Identify which cell holds the provided text, then report its [x, y] central coordinate. 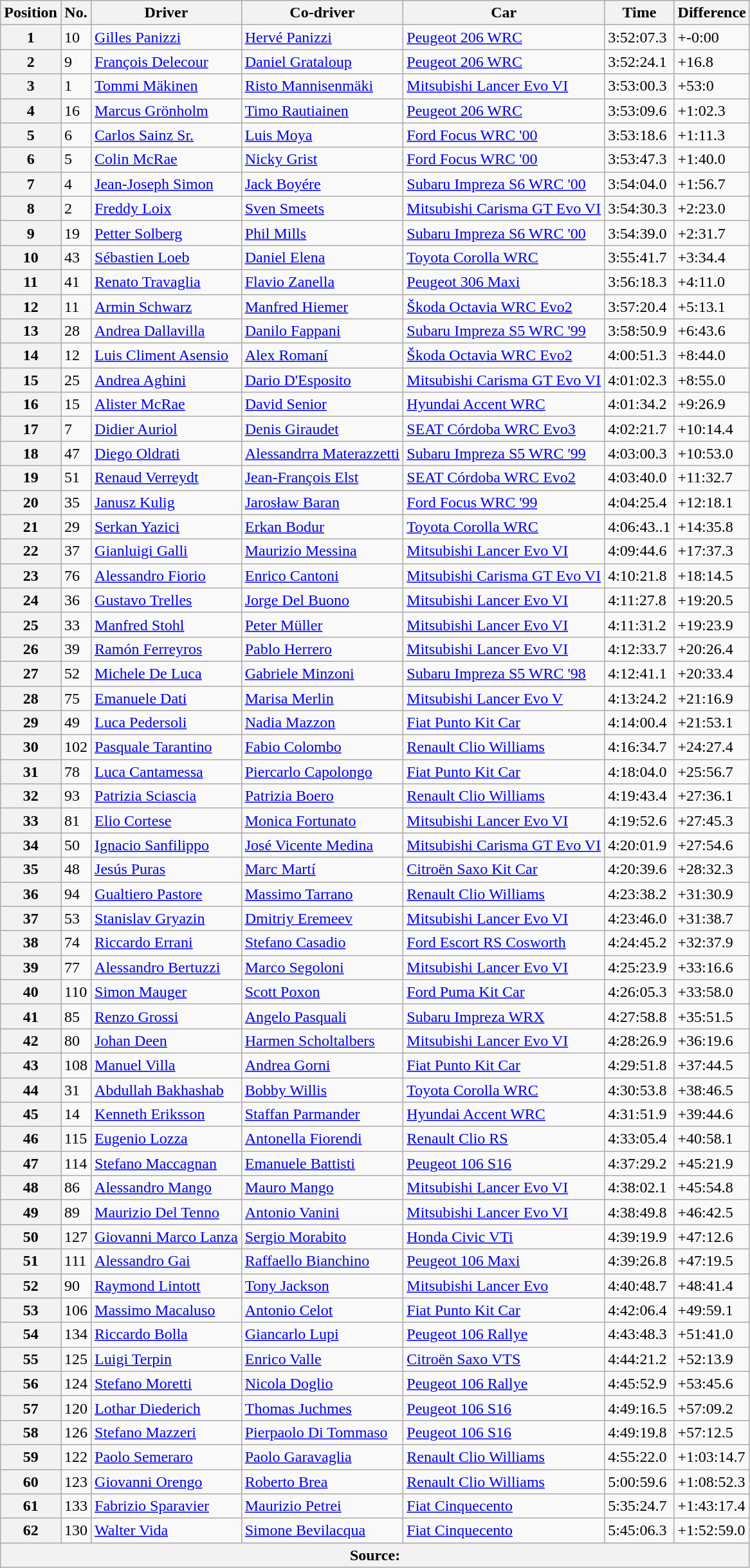
3:52:07.3 [639, 37]
Alessandrra Materazzetti [322, 453]
Gabriele Minzoni [322, 673]
+1:03:14.7 [711, 1457]
124 [76, 1383]
3:54:30.3 [639, 208]
54 [31, 1335]
+17:37.3 [711, 551]
4:31:51.9 [639, 1115]
+47:19.5 [711, 1261]
Staffan Parmander [322, 1115]
+33:58.0 [711, 992]
115 [76, 1139]
4:20:39.6 [639, 870]
Peter Müller [322, 624]
Alister McRae [167, 405]
4:18:04.0 [639, 772]
8 [31, 208]
Jack Boyére [322, 184]
4:12:33.7 [639, 649]
102 [76, 747]
108 [76, 1065]
+38:46.5 [711, 1090]
44 [31, 1090]
Ford Focus WRC '99 [504, 502]
4:39:26.8 [639, 1261]
Giovanni Marco Lanza [167, 1237]
Mitsubishi Lancer Evo [504, 1286]
François Delecour [167, 62]
75 [76, 698]
+27:36.1 [711, 796]
Marco Segoloni [322, 967]
David Senior [322, 405]
+6:43.6 [711, 331]
Patrizia Sciascia [167, 796]
Giovanni Orengo [167, 1481]
4:06:43..1 [639, 527]
Dario D'Esposito [322, 380]
Pierpaolo Di Tommaso [322, 1432]
+20:26.4 [711, 649]
4:33:05.4 [639, 1139]
Timo Rautiainen [322, 111]
+1:11.3 [711, 135]
114 [76, 1163]
Thomas Juchmes [322, 1408]
Stefano Casadio [322, 943]
Alessandro Fiorio [167, 576]
Michele De Luca [167, 673]
Janusz Kulig [167, 502]
Gilles Panizzi [167, 37]
Tony Jackson [322, 1286]
+51:41.0 [711, 1335]
+48:41.4 [711, 1286]
Ford Escort RS Cosworth [504, 943]
Colin McRae [167, 160]
4:03:00.3 [639, 453]
Luca Pedersoli [167, 723]
22 [31, 551]
Serkan Yazici [167, 527]
Marc Martí [322, 870]
Scott Poxon [322, 992]
122 [76, 1457]
Jesús Puras [167, 870]
+45:21.9 [711, 1163]
Renato Travaglia [167, 282]
Marcus Grönholm [167, 111]
4:04:25.4 [639, 502]
4:24:45.2 [639, 943]
Johan Deen [167, 1041]
26 [31, 649]
+21:16.9 [711, 698]
Maurizio Petrei [322, 1506]
Sébastien Loeb [167, 257]
+9:26.9 [711, 405]
+31:38.7 [711, 918]
Daniel Elena [322, 257]
57 [31, 1408]
110 [76, 992]
Simon Mauger [167, 992]
Eugenio Lozza [167, 1139]
SEAT Córdoba WRC Evo3 [504, 429]
4:28:26.9 [639, 1041]
17 [31, 429]
4:14:00.4 [639, 723]
Emanuele Dati [167, 698]
4:55:22.0 [639, 1457]
Antonio Vanini [322, 1212]
78 [76, 772]
3:55:41.7 [639, 257]
Luis Moya [322, 135]
Stefano Moretti [167, 1383]
3:56:18.3 [639, 282]
José Vicente Medina [322, 845]
+-0:00 [711, 37]
126 [76, 1432]
3:53:18.6 [639, 135]
4:42:06.4 [639, 1310]
Antonella Fiorendi [322, 1139]
120 [76, 1408]
Tommi Mäkinen [167, 86]
Antonio Celot [322, 1310]
3 [31, 86]
4:23:38.2 [639, 894]
3:53:47.3 [639, 160]
4:09:44.6 [639, 551]
Ramón Ferreyros [167, 649]
4:10:21.8 [639, 576]
Hervé Panizzi [322, 37]
Massimo Tarrano [322, 894]
Citroën Saxo Kit Car [504, 870]
Luigi Terpin [167, 1359]
Riccardo Bolla [167, 1335]
Alessandro Gai [167, 1261]
4:38:02.1 [639, 1188]
94 [76, 894]
4:01:02.3 [639, 380]
Dmitriy Eremeev [322, 918]
+10:14.4 [711, 429]
Erkan Bodur [322, 527]
4:23:46.0 [639, 918]
Marisa Merlin [322, 698]
4:12:41.1 [639, 673]
Gianluigi Galli [167, 551]
+18:14.5 [711, 576]
61 [31, 1506]
+12:18.1 [711, 502]
Walter Vida [167, 1531]
+32:37.9 [711, 943]
+52:13.9 [711, 1359]
21 [31, 527]
4:16:34.7 [639, 747]
4:37:29.2 [639, 1163]
Driver [167, 13]
56 [31, 1383]
4:19:52.6 [639, 821]
+1:56.7 [711, 184]
Mitsubishi Lancer Evo V [504, 698]
+1:02.3 [711, 111]
Enrico Valle [322, 1359]
+2:23.0 [711, 208]
4:40:48.7 [639, 1286]
Risto Mannisenmäki [322, 86]
62 [31, 1531]
46 [31, 1139]
+19:20.5 [711, 600]
76 [76, 576]
Alessandro Mango [167, 1188]
3:58:50.9 [639, 331]
89 [76, 1212]
Elio Cortese [167, 821]
+28:32.3 [711, 870]
134 [76, 1335]
Piercarlo Capolongo [322, 772]
+10:53.0 [711, 453]
+27:45.3 [711, 821]
74 [76, 943]
93 [76, 796]
+11:32.7 [711, 478]
Renault Clio RS [504, 1139]
Lothar Diederich [167, 1408]
Andrea Aghini [167, 380]
Nicky Grist [322, 160]
+20:33.4 [711, 673]
5:35:24.7 [639, 1506]
3:54:04.0 [639, 184]
4:13:24.2 [639, 698]
127 [76, 1237]
Bobby Willis [322, 1090]
Riccardo Errani [167, 943]
Flavio Zanella [322, 282]
55 [31, 1359]
+45:54.8 [711, 1188]
Co-driver [322, 13]
+1:08:52.3 [711, 1481]
3:53:00.3 [639, 86]
4:19:43.4 [639, 796]
Manfred Stohl [167, 624]
Pasquale Tarantino [167, 747]
Source: [376, 1555]
Mauro Mango [322, 1188]
+4:11.0 [711, 282]
5:00:59.6 [639, 1481]
3:53:09.6 [639, 111]
Paolo Garavaglia [322, 1457]
Pablo Herrero [322, 649]
Honda Civic VTi [504, 1237]
Jarosław Baran [322, 502]
3:52:24.1 [639, 62]
Jorge Del Buono [322, 600]
+57:12.5 [711, 1432]
4:00:51.3 [639, 356]
45 [31, 1115]
Jean-Joseph Simon [167, 184]
Nicola Doglio [322, 1383]
+36:19.6 [711, 1041]
+53:45.6 [711, 1383]
85 [76, 1016]
90 [76, 1286]
4:29:51.8 [639, 1065]
4:30:53.8 [639, 1090]
Gualtiero Pastore [167, 894]
4:39:19.9 [639, 1237]
+1:40.0 [711, 160]
3:54:39.0 [639, 233]
Carlos Sainz Sr. [167, 135]
4:26:05.3 [639, 992]
32 [31, 796]
Enrico Cantoni [322, 576]
27 [31, 673]
111 [76, 1261]
125 [76, 1359]
No. [76, 13]
Peugeot 106 Maxi [504, 1261]
Peugeot 306 Maxi [504, 282]
Subaru Impreza S5 WRC '98 [504, 673]
4:49:19.8 [639, 1432]
80 [76, 1041]
4:38:49.8 [639, 1212]
133 [76, 1506]
4:27:58.8 [639, 1016]
Alessandro Bertuzzi [167, 967]
4:03:40.0 [639, 478]
Stefano Maccagnan [167, 1163]
20 [31, 502]
Ford Puma Kit Car [504, 992]
Kenneth Eriksson [167, 1115]
+47:12.6 [711, 1237]
4:45:52.9 [639, 1383]
5:45:06.3 [639, 1531]
+53:0 [711, 86]
Simone Bevilacqua [322, 1531]
+16.8 [711, 62]
Monica Fortunato [322, 821]
+57:09.2 [711, 1408]
Massimo Macaluso [167, 1310]
+40:58.1 [711, 1139]
13 [31, 331]
Andrea Gorni [322, 1065]
Manfred Hiemer [322, 307]
60 [31, 1481]
Maurizio Messina [322, 551]
Giancarlo Lupi [322, 1335]
Subaru Impreza WRX [504, 1016]
4:43:48.3 [639, 1335]
Paolo Semeraro [167, 1457]
3:57:20.4 [639, 307]
4:11:27.8 [639, 600]
Danilo Fappani [322, 331]
Petter Solberg [167, 233]
Manuel Villa [167, 1065]
Diego Oldrati [167, 453]
23 [31, 576]
+37:44.5 [711, 1065]
Jean-François Elst [322, 478]
4:01:34.2 [639, 405]
40 [31, 992]
86 [76, 1188]
Phil Mills [322, 233]
+8:55.0 [711, 380]
+25:56.7 [711, 772]
106 [76, 1310]
+39:44.6 [711, 1115]
59 [31, 1457]
Car [504, 13]
4:44:21.2 [639, 1359]
+31:30.9 [711, 894]
+21:53.1 [711, 723]
+14:35.8 [711, 527]
4:20:01.9 [639, 845]
+3:34.4 [711, 257]
+19:23.9 [711, 624]
130 [76, 1531]
Harmen Scholtalbers [322, 1041]
24 [31, 600]
+2:31.7 [711, 233]
Renzo Grossi [167, 1016]
+24:27.4 [711, 747]
Roberto Brea [322, 1481]
Raffaello Bianchino [322, 1261]
4:11:31.2 [639, 624]
+8:44.0 [711, 356]
Emanuele Battisti [322, 1163]
Sven Smeets [322, 208]
Raymond Lintott [167, 1286]
Position [31, 13]
Stefano Mazzeri [167, 1432]
+46:42.5 [711, 1212]
Citroën Saxo VTS [504, 1359]
+35:51.5 [711, 1016]
38 [31, 943]
42 [31, 1041]
4:02:21.7 [639, 429]
Fabrizio Sparavier [167, 1506]
+5:13.1 [711, 307]
Ignacio Sanfilippo [167, 845]
Maurizio Del Tenno [167, 1212]
+1:52:59.0 [711, 1531]
Freddy Loix [167, 208]
Gustavo Trelles [167, 600]
Didier Auriol [167, 429]
30 [31, 747]
18 [31, 453]
+1:43:17.4 [711, 1506]
Patrizia Boero [322, 796]
4:49:16.5 [639, 1408]
Denis Giraudet [322, 429]
Luis Climent Asensio [167, 356]
Daniel Grataloup [322, 62]
34 [31, 845]
58 [31, 1432]
Time [639, 13]
Difference [711, 13]
SEAT Córdoba WRC Evo2 [504, 478]
123 [76, 1481]
Fabio Colombo [322, 747]
Sergio Morabito [322, 1237]
+27:54.6 [711, 845]
4:25:23.9 [639, 967]
Nadia Mazzon [322, 723]
Alex Romaní [322, 356]
77 [76, 967]
Angelo Pasquali [322, 1016]
+33:16.6 [711, 967]
Armin Schwarz [167, 307]
Andrea Dallavilla [167, 331]
Renaud Verreydt [167, 478]
81 [76, 821]
Abdullah Bakhashab [167, 1090]
+49:59.1 [711, 1310]
Stanislav Gryazin [167, 918]
Luca Cantamessa [167, 772]
